Capture the cell that displays the provided text and extract its [X, Y] central coordinate. 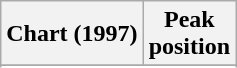
Peakposition [189, 34]
Chart (1997) [72, 34]
